For the text-containing cell, return its midpoint in (X, Y) coordinate format. 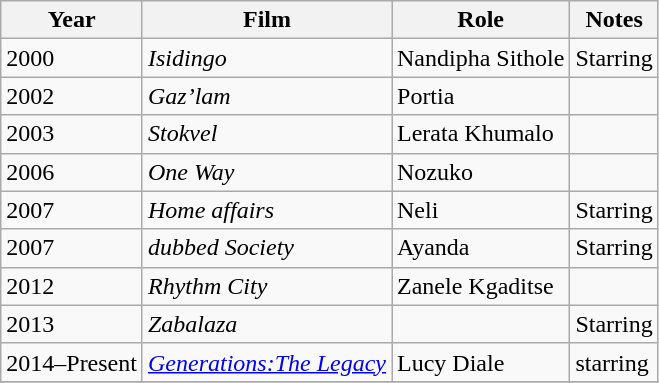
2000 (72, 58)
starring (614, 362)
Rhythm City (266, 286)
Ayanda (481, 248)
Zanele Kgaditse (481, 286)
Lerata Khumalo (481, 134)
Lucy Diale (481, 362)
2014–Present (72, 362)
2006 (72, 172)
Home affairs (266, 210)
Stokvel (266, 134)
Role (481, 20)
Neli (481, 210)
2012 (72, 286)
Portia (481, 96)
Generations:The Legacy (266, 362)
2013 (72, 324)
Film (266, 20)
Year (72, 20)
Nandipha Sithole (481, 58)
2003 (72, 134)
Nozuko (481, 172)
One Way (266, 172)
dubbed Society (266, 248)
Gaz’lam (266, 96)
Notes (614, 20)
Zabalaza (266, 324)
Isidingo (266, 58)
2002 (72, 96)
